Extract the [x, y] coordinate from the center of the cell holding the provided text.  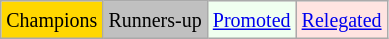
Runners-up [155, 20]
Promoted [252, 20]
Champions [52, 20]
Relegated [342, 20]
